Return the (x, y) coordinate for the center point of the cell that contains the specified text.  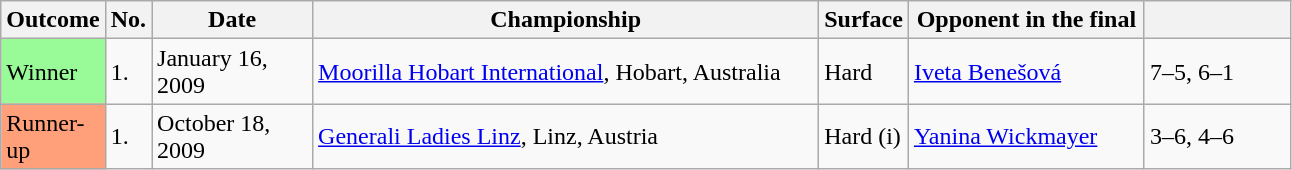
Generali Ladies Linz, Linz, Austria (566, 136)
Iveta Benešová (1026, 72)
3–6, 4–6 (1217, 136)
Outcome (53, 20)
Yanina Wickmayer (1026, 136)
Hard (i) (864, 136)
Moorilla Hobart International, Hobart, Australia (566, 72)
Championship (566, 20)
Surface (864, 20)
Opponent in the final (1026, 20)
Hard (864, 72)
October 18, 2009 (232, 136)
No. (128, 20)
January 16, 2009 (232, 72)
7–5, 6–1 (1217, 72)
Date (232, 20)
Runner-up (53, 136)
Winner (53, 72)
